Locate the cell with the specified text and output its (x, y) center coordinate. 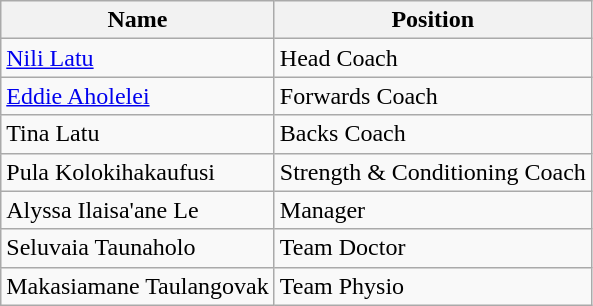
Nili Latu (138, 58)
Pula Kolokihakaufusi (138, 172)
Head Coach (432, 58)
Team Physio (432, 286)
Name (138, 20)
Position (432, 20)
Tina Latu (138, 134)
Team Doctor (432, 248)
Forwards Coach (432, 96)
Backs Coach (432, 134)
Manager (432, 210)
Eddie Aholelei (138, 96)
Makasiamane Taulangovak (138, 286)
Alyssa Ilaisa'ane Le (138, 210)
Seluvaia Taunaholo (138, 248)
Strength & Conditioning Coach (432, 172)
